Detect which cell encompasses the target text, then output its [X, Y] center coordinate. 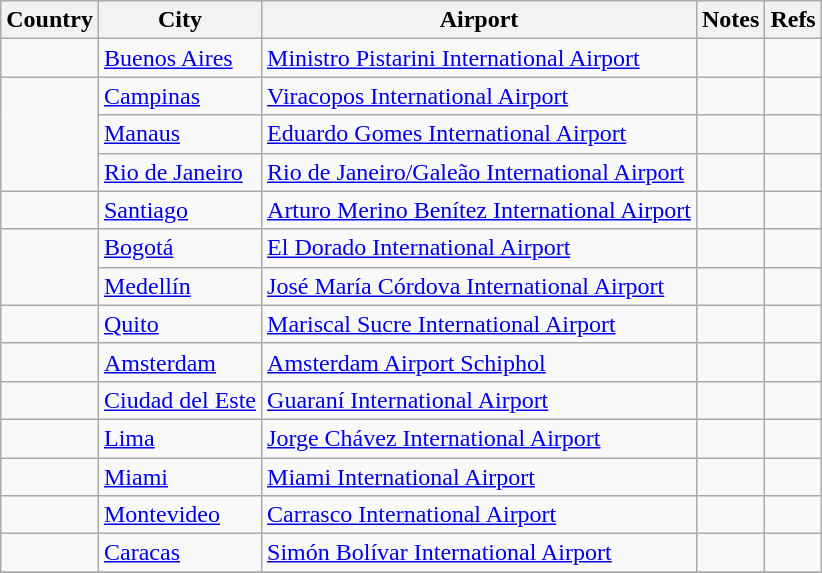
Buenos Aires [180, 58]
Refs [793, 20]
Carrasco International Airport [480, 515]
José María Córdova International Airport [480, 286]
Viracopos International Airport [480, 96]
Amsterdam [180, 362]
Jorge Chávez International Airport [480, 438]
Montevideo [180, 515]
Lima [180, 438]
City [180, 20]
Caracas [180, 553]
Rio de Janeiro/Galeão International Airport [480, 172]
Notes [730, 20]
Amsterdam Airport Schiphol [480, 362]
Arturo Merino Benítez International Airport [480, 210]
Santiago [180, 210]
Manaus [180, 134]
Quito [180, 324]
El Dorado International Airport [480, 248]
Bogotá [180, 248]
Medellín [180, 286]
Campinas [180, 96]
Simón Bolívar International Airport [480, 553]
Miami [180, 477]
Eduardo Gomes International Airport [480, 134]
Ciudad del Este [180, 400]
Rio de Janeiro [180, 172]
Guaraní International Airport [480, 400]
Miami International Airport [480, 477]
Country [50, 20]
Airport [480, 20]
Mariscal Sucre International Airport [480, 324]
Ministro Pistarini International Airport [480, 58]
